Output the (x, y) coordinate of the center of the cell containing the given text.  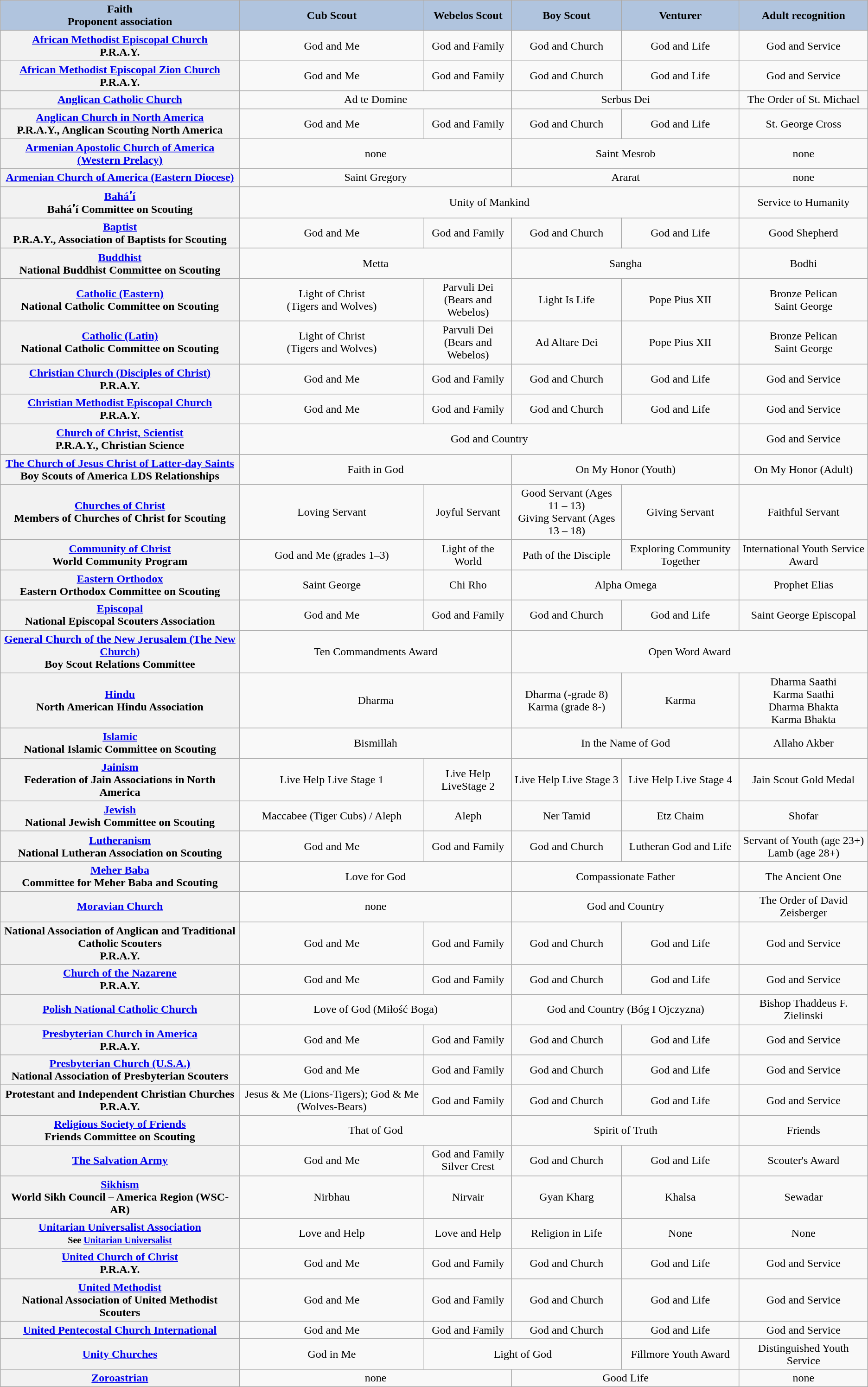
JainismFederation of Jain Associations in North America (120, 780)
Good Shepherd (803, 233)
The Salvation Army (120, 1160)
Religious Society of FriendsFriends Committee on Scouting (120, 1131)
Churches of ChristMembers of Churches of Christ for Scouting (120, 512)
African Methodist Episcopal ChurchP.R.A.Y. (120, 45)
Church of the NazareneP.R.A.Y. (120, 979)
JewishNational Jewish Committee on Scouting (120, 816)
Compassionate Father (626, 876)
Church of Christ, ScientistP.R.A.Y., Christian Science (120, 440)
Dharma (-grade 8)Karma (grade 8-) (567, 700)
Live Help Live Stage 4 (681, 780)
Armenian Church of America (Eastern Diocese) (120, 178)
Ararat (626, 178)
Venturer (681, 16)
Ten Commandments Award (376, 652)
Bodhi (803, 263)
HinduNorth American Hindu Association (120, 700)
St. George Cross (803, 123)
Live Help LiveStage 2 (468, 780)
Bishop Thaddeus F. Zielinski (803, 1010)
Chi Rho (468, 585)
Prophet Elias (803, 585)
International Youth Service Award (803, 555)
Good Servant (Ages 11 – 13)Giving Servant (Ages 13 – 18) (567, 512)
United Church of ChristP.R.A.Y. (120, 1263)
God and Country (Bóg I Ojczyzna) (626, 1010)
Light Is Life (567, 300)
BuddhistNational Buddhist Committee on Scouting (120, 263)
God and FamilySilver Crest (468, 1160)
Bismillah (376, 743)
Live Help Live Stage 1 (332, 780)
That of God (376, 1131)
Faith in God (376, 469)
BaptistP.R.A.Y., Association of Baptists for Scouting (120, 233)
Joyful Servant (468, 512)
Religion in Life (567, 1234)
Meher BabaCommittee for Meher Baba and Scouting (120, 876)
LutheranismNational Lutheran Association on Scouting (120, 846)
Path of the Disciple (567, 555)
Spirit of Truth (626, 1131)
Saint George Episcopal (803, 615)
Allaho Akber (803, 743)
IslamicNational Islamic Committee on Scouting (120, 743)
Fillmore Youth Award (681, 1354)
Presbyterian Church (U.S.A.)National Association of Presbyterian Scouters (120, 1070)
Cub Scout (332, 16)
Etz Chaim (681, 816)
Serbus Dei (626, 100)
Gyan Kharg (567, 1197)
Dharma (376, 700)
Love of God (Miłość Boga) (376, 1010)
Zoroastrian (120, 1378)
Armenian Apostolic Church of America (Western Prelacy) (120, 154)
Servant of Youth (age 23+)Lamb (age 28+) (803, 846)
Karma (681, 700)
Ad te Domine (376, 100)
EpiscopalNational Episcopal Scouters Association (120, 615)
Unity of Mankind (489, 202)
Anglican Catholic Church (120, 100)
Friends (803, 1131)
Webelos Scout (468, 16)
Presbyterian Church in AmericaP.R.A.Y. (120, 1040)
Loving Servant (332, 512)
Dharma SaathiKarma SaathiDharma BhaktaKarma Bhakta (803, 700)
Unitarian Universalist AssociationSee Unitarian Universalist (120, 1234)
Good Life (626, 1378)
FaithProponent association (120, 16)
Khalsa (681, 1197)
Protestant and Independent Christian ChurchesP.R.A.Y. (120, 1100)
Open Word Award (690, 652)
United MethodistNational Association of United Methodist Scouters (120, 1300)
General Church of the New Jerusalem (The New Church)Boy Scout Relations Committee (120, 652)
The Order of David Zeisberger (803, 906)
Christian Church (Disciples of Christ)P.R.A.Y. (120, 378)
Aleph (468, 816)
Christian Methodist Episcopal ChurchP.R.A.Y. (120, 409)
Catholic (Eastern)National Catholic Committee on Scouting (120, 300)
National Association of Anglican and Traditional Catholic ScoutersP.R.A.Y. (120, 943)
Catholic (Latin)National Catholic Committee on Scouting (120, 342)
Sewadar (803, 1197)
On My Honor (Adult) (803, 469)
Jesus & Me (Lions-Tigers); God & Me (Wolves-Bears) (332, 1100)
In the Name of God (626, 743)
Saint Mesrob (626, 154)
Live Help Live Stage 3 (567, 780)
Distinguished Youth Service (803, 1354)
Shofar (803, 816)
Sangha (626, 263)
Light of the World (468, 555)
SikhismWorld Sikh Council – America Region (WSC-AR) (120, 1197)
Giving Servant (681, 512)
Nirvair (468, 1197)
African Methodist Episcopal Zion ChurchP.R.A.Y. (120, 76)
Polish National Catholic Church (120, 1010)
Boy Scout (567, 16)
Adult recognition (803, 16)
Community of ChristWorld Community Program (120, 555)
Anglican Church in North AmericaP.R.A.Y., Anglican Scouting North America (120, 123)
Metta (376, 263)
God and Me (grades 1–3) (332, 555)
United Pentecostal Church International (120, 1330)
Jain Scout Gold Medal (803, 780)
Service to Humanity (803, 202)
Scouter's Award (803, 1160)
God in Me (332, 1354)
Saint Gregory (376, 178)
Saint George (332, 585)
Nirbhau (332, 1197)
Alpha Omega (626, 585)
Exploring Community Together (681, 555)
Moravian Church (120, 906)
Maccabee (Tiger Cubs) / Aleph (332, 816)
BaháʼíBaháʼí Committee on Scouting (120, 202)
Eastern OrthodoxEastern Orthodox Committee on Scouting (120, 585)
Light of God (523, 1354)
Ner Tamid (567, 816)
The Order of St. Michael (803, 100)
The Ancient One (803, 876)
Ad Altare Dei (567, 342)
On My Honor (Youth) (626, 469)
Faithful Servant (803, 512)
Love for God (376, 876)
Unity Churches (120, 1354)
The Church of Jesus Christ of Latter-day SaintsBoy Scouts of America LDS Relationships (120, 469)
Lutheran God and Life (681, 846)
